Find where the given text appears and provide that cell's center as (x, y) coordinate. 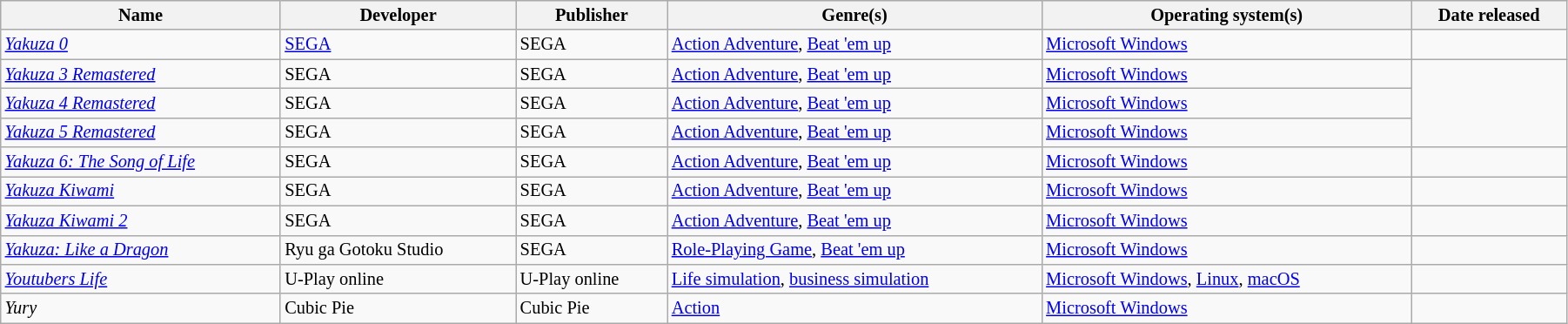
Ryu ga Gotoku Studio (398, 250)
Date released (1489, 15)
Youtubers Life (141, 279)
Operating system(s) (1227, 15)
Yakuza 0 (141, 44)
Publisher (592, 15)
Yakuza 5 Remastered (141, 132)
Yakuza 4 Remastered (141, 103)
Microsoft Windows, Linux, macOS (1227, 279)
Yakuza Kiwami (141, 191)
Name (141, 15)
Action (854, 308)
Life simulation, business simulation (854, 279)
Role-Playing Game, Beat 'em up (854, 250)
Yury (141, 308)
Yakuza 6: The Song of Life (141, 162)
Yakuza: Like a Dragon (141, 250)
Developer (398, 15)
Yakuza Kiwami 2 (141, 220)
Yakuza 3 Remastered (141, 74)
Genre(s) (854, 15)
